Output the [X, Y] coordinate of the center of the cell containing the given text.  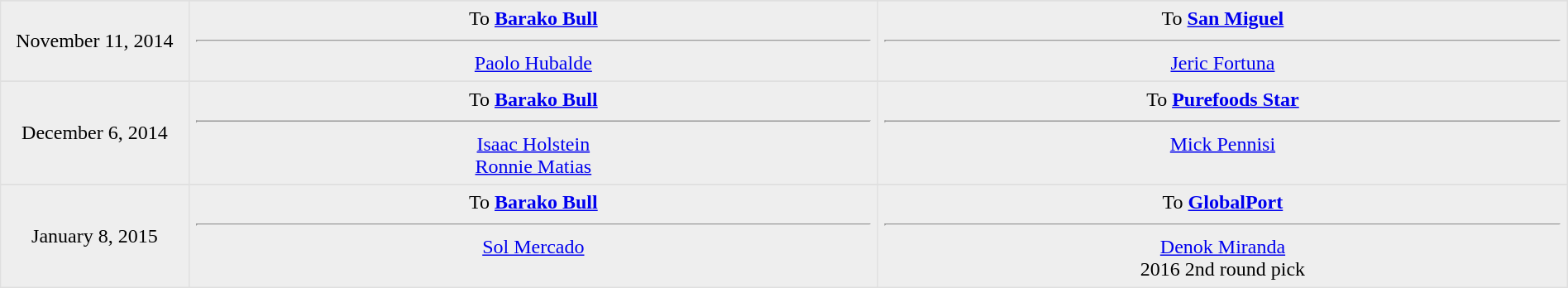
To Barako BullIsaac HolsteinRonnie Matias [533, 132]
To San MiguelJeric Fortuna [1223, 41]
To GlobalPortDenok Miranda2016 2nd round pick [1223, 236]
January 8, 2015 [94, 236]
To Barako BullPaolo Hubalde [533, 41]
December 6, 2014 [94, 132]
To Purefoods StarMick Pennisi [1223, 132]
November 11, 2014 [94, 41]
To Barako BullSol Mercado [533, 236]
